Provide the [x, y] coordinate of the cell's center where the given text is located.  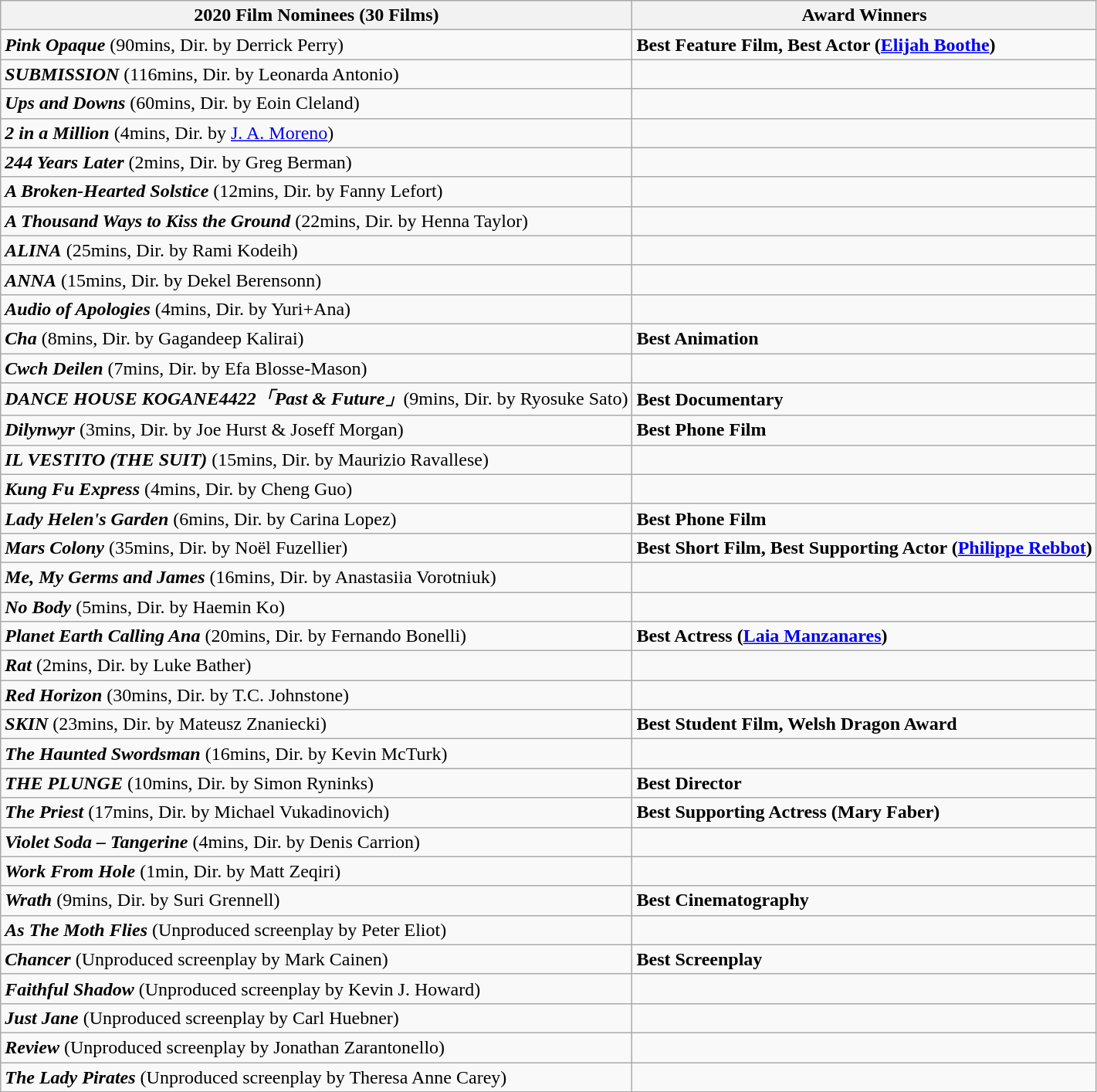
IL VESTITO (THE SUIT) (15mins, Dir. by Maurizio Ravallese) [317, 460]
A Broken-Hearted Solstice (12mins, Dir. by Fanny Lefort) [317, 192]
Mars Colony (35mins, Dir. by Noël Fuzellier) [317, 548]
SKIN (23mins, Dir. by Mateusz Znaniecki) [317, 724]
Planet Earth Calling Ana (20mins, Dir. by Fernando Bonelli) [317, 636]
Best Screenplay [865, 959]
Best Feature Film, Best Actor (Elijah Boothe) [865, 45]
The Lady Pirates (Unproduced screenplay by Theresa Anne Carey) [317, 1077]
Best Student Film, Welsh Dragon Award [865, 724]
Violet Soda – Tangerine (4mins, Dir. by Denis Carrion) [317, 842]
Award Winners [865, 15]
Best Animation [865, 338]
Review (Unproduced screenplay by Jonathan Zarantonello) [317, 1047]
Best Supporting Actress (Mary Faber) [865, 812]
Best Director [865, 783]
THE PLUNGE (10mins, Dir. by Simon Ryninks) [317, 783]
Best Short Film, Best Supporting Actor (Philippe Rebbot) [865, 548]
As The Moth Flies (Unproduced screenplay by Peter Eliot) [317, 930]
Chancer (Unproduced screenplay by Mark Cainen) [317, 959]
Best Cinematography [865, 900]
Faithful Shadow (Unproduced screenplay by Kevin J. Howard) [317, 989]
Rat (2mins, Dir. by Luke Bather) [317, 666]
ALINA (25mins, Dir. by Rami Kodeih) [317, 250]
No Body (5mins, Dir. by Haemin Ko) [317, 606]
ANNA (15mins, Dir. by Dekel Berensonn) [317, 280]
Work From Hole (1min, Dir. by Matt Zeqiri) [317, 871]
Kung Fu Express (4mins, Dir. by Cheng Guo) [317, 489]
Red Horizon (30mins, Dir. by T.C. Johnstone) [317, 695]
244 Years Later (2mins, Dir. by Greg Berman) [317, 162]
Ups and Downs (60mins, Dir. by Eoin Cleland) [317, 103]
Cha (8mins, Dir. by Gagandeep Kalirai) [317, 338]
Cwch Deilen (7mins, Dir. by Efa Blosse-Mason) [317, 368]
Just Jane (Unproduced screenplay by Carl Huebner) [317, 1018]
2020 Film Nominees (30 Films) [317, 15]
A Thousand Ways to Kiss the Ground (22mins, Dir. by Henna Taylor) [317, 221]
Pink Opaque (90mins, Dir. by Derrick Perry) [317, 45]
Me, My Germs and James (16mins, Dir. by Anastasiia Vorotniuk) [317, 577]
The Priest (17mins, Dir. by Michael Vukadinovich) [317, 812]
The Haunted Swordsman (16mins, Dir. by Kevin McTurk) [317, 754]
Best Documentary [865, 400]
Best Actress (Laia Manzanares) [865, 636]
Audio of Apologies (4mins, Dir. by Yuri+Ana) [317, 309]
DANCE HOUSE KOGANE4422「Past & Future」(9mins, Dir. by Ryosuke Sato) [317, 400]
SUBMISSION (116mins, Dir. by Leonarda Antonio) [317, 74]
Dilynwyr (3mins, Dir. by Joe Hurst & Joseff Morgan) [317, 430]
Wrath (9mins, Dir. by Suri Grennell) [317, 900]
2 in a Million (4mins, Dir. by J. A. Moreno) [317, 133]
Lady Helen's Garden (6mins, Dir. by Carina Lopez) [317, 518]
